Scan for the cell matching the given text and deliver its (x, y) coordinate at center. 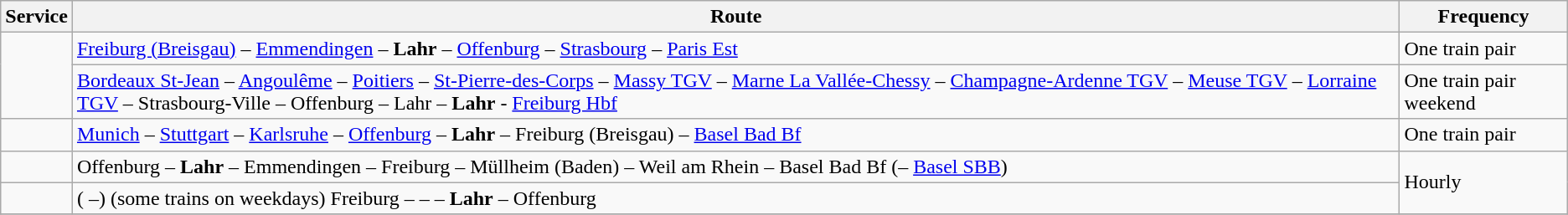
Route (735, 17)
Freiburg (Breisgau) – Emmendingen – Lahr – Offenburg – Strasbourg – Paris Est (735, 49)
Munich – Stuttgart – Karlsruhe – Offenburg – Lahr – Freiburg (Breisgau) – Basel Bad Bf (735, 135)
One train pair weekend (1483, 92)
Offenburg – Lahr – Emmendingen – Freiburg – Müllheim (Baden) – Weil am Rhein – Basel Bad Bf (– Basel SBB) (735, 166)
( –) (some trains on weekdays) Freiburg – – – Lahr – Offenburg (735, 198)
Hourly (1483, 182)
Frequency (1483, 17)
Service (37, 17)
